Return the (X, Y) coordinate for the center point of the cell that contains the specified text.  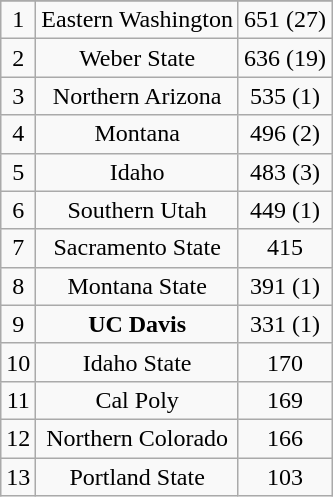
496 (2) (284, 134)
651 (27) (284, 20)
6 (18, 210)
449 (1) (284, 210)
Weber State (138, 58)
10 (18, 362)
331 (1) (284, 324)
166 (284, 438)
Eastern Washington (138, 20)
12 (18, 438)
3 (18, 96)
Southern Utah (138, 210)
103 (284, 477)
Montana State (138, 286)
170 (284, 362)
Idaho State (138, 362)
1 (18, 20)
169 (284, 400)
415 (284, 248)
UC Davis (138, 324)
636 (19) (284, 58)
Sacramento State (138, 248)
13 (18, 477)
5 (18, 172)
11 (18, 400)
483 (3) (284, 172)
Idaho (138, 172)
7 (18, 248)
4 (18, 134)
Montana (138, 134)
Northern Arizona (138, 96)
535 (1) (284, 96)
9 (18, 324)
Cal Poly (138, 400)
Northern Colorado (138, 438)
8 (18, 286)
2 (18, 58)
Portland State (138, 477)
391 (1) (284, 286)
